Search for the cell housing the specified text and yield its (X, Y) center coordinate. 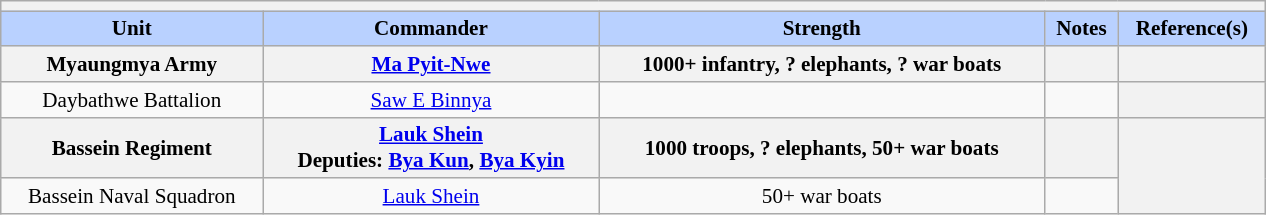
Bassein Naval Squadron (132, 196)
Myaungmya Army (132, 64)
Saw E Binnya (430, 100)
1000 troops, ? elephants, 50+ war boats (822, 148)
Unit (132, 28)
50+ war boats (822, 196)
Daybathwe Battalion (132, 100)
Strength (822, 28)
Lauk Shein (430, 196)
1000+ infantry, ? elephants, ? war boats (822, 64)
Lauk Shein Deputies: Bya Kun, Bya Kyin (430, 148)
Bassein Regiment (132, 148)
Ma Pyit-Nwe (430, 64)
Commander (430, 28)
Reference(s) (1192, 28)
Notes (1082, 28)
